Scan for the cell matching the given text and deliver its (X, Y) coordinate at center. 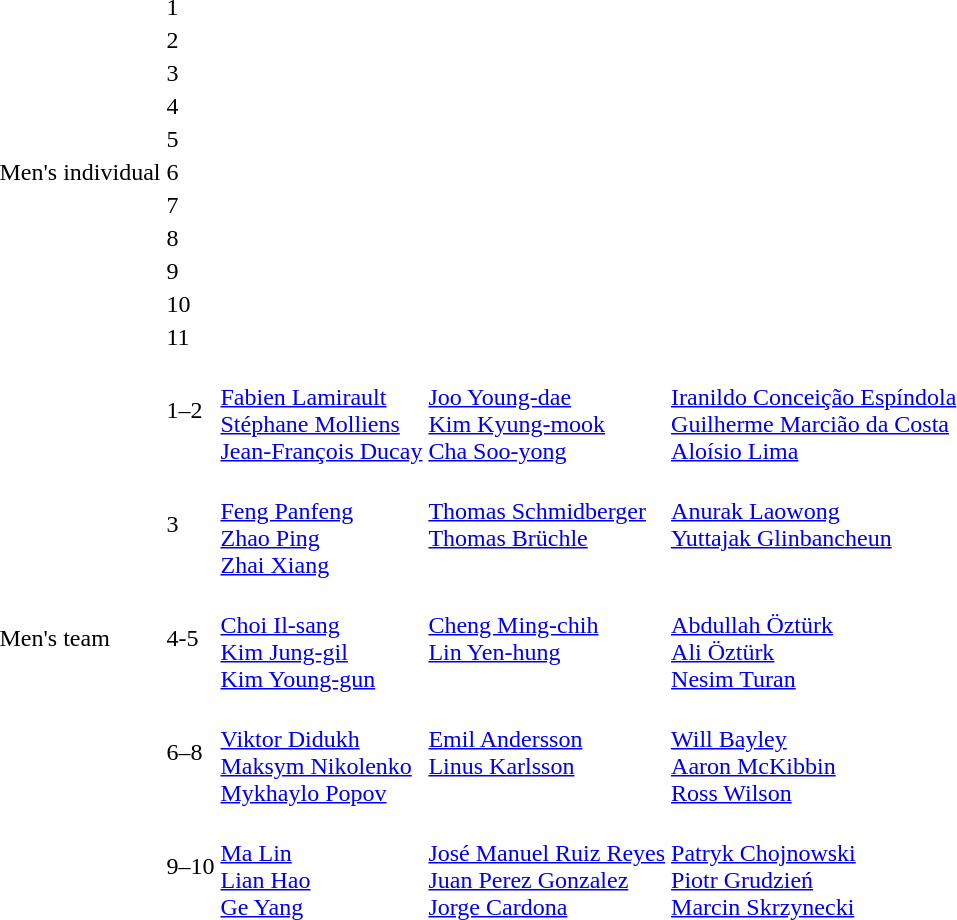
Emil AnderssonLinus Karlsson (547, 752)
Feng PanfengZhao PingZhai Xiang (322, 524)
Viktor DidukhMaksym NikolenkoMykhaylo Popov (322, 752)
11 (190, 337)
9 (190, 271)
8 (190, 238)
10 (190, 304)
7 (190, 205)
2 (190, 40)
Fabien LamiraultStéphane MolliensJean-François Ducay (322, 410)
Thomas SchmidbergerThomas Brüchle (547, 524)
Joo Young-daeKim Kyung-mookCha Soo-yong (547, 410)
4-5 (190, 638)
4 (190, 106)
6 (190, 172)
5 (190, 139)
Choi Il-sangKim Jung-gilKim Young-gun (322, 638)
1–2 (190, 410)
Cheng Ming-chihLin Yen-hung (547, 638)
6–8 (190, 752)
